For the text-containing cell, return its midpoint in (x, y) coordinate format. 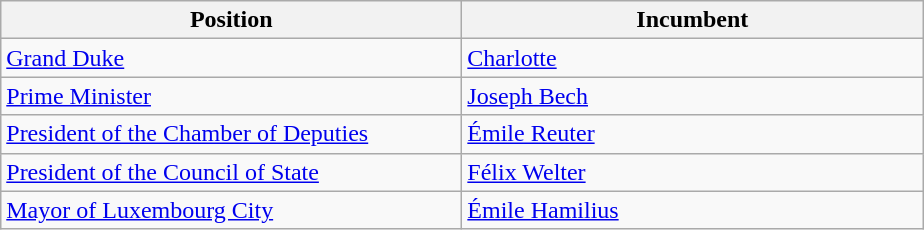
President of the Chamber of Deputies (232, 134)
Prime Minister (232, 96)
Grand Duke (232, 58)
Position (232, 20)
Mayor of Luxembourg City (232, 210)
Incumbent (692, 20)
Émile Reuter (692, 134)
Joseph Bech (692, 96)
Félix Welter (692, 172)
Charlotte (692, 58)
President of the Council of State (232, 172)
Émile Hamilius (692, 210)
